Capture the cell that displays the provided text and extract its [x, y] central coordinate. 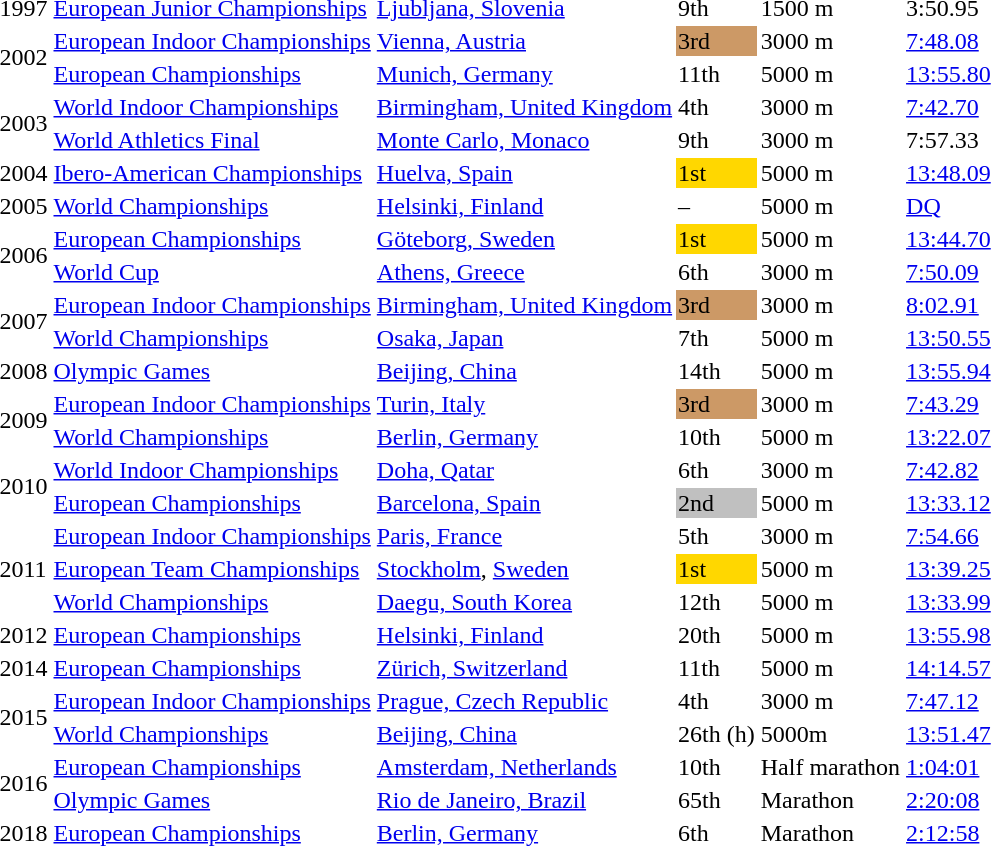
Munich, Germany [524, 74]
Vienna, Austria [524, 41]
9th [717, 140]
Athens, Greece [524, 272]
European Team Championships [212, 569]
65th [717, 800]
Doha, Qatar [524, 470]
Stockholm, Sweden [524, 569]
12th [717, 602]
2nd [717, 503]
Barcelona, Spain [524, 503]
5000m [830, 734]
Prague, Czech Republic [524, 701]
– [717, 206]
Berlin, Germany [524, 437]
Half marathon [830, 767]
Amsterdam, Netherlands [524, 767]
14th [717, 371]
Osaka, Japan [524, 338]
20th [717, 635]
Marathon [830, 800]
Rio de Janeiro, Brazil [524, 800]
Daegu, South Korea [524, 602]
World Cup [212, 272]
World Athletics Final [212, 140]
7th [717, 338]
5th [717, 536]
26th (h) [717, 734]
Ibero-American Championships [212, 173]
Turin, Italy [524, 404]
Göteborg, Sweden [524, 239]
Huelva, Spain [524, 173]
Monte Carlo, Monaco [524, 140]
Paris, France [524, 536]
Zürich, Switzerland [524, 668]
